Output the [x, y] coordinate of the center of the cell containing the given text.  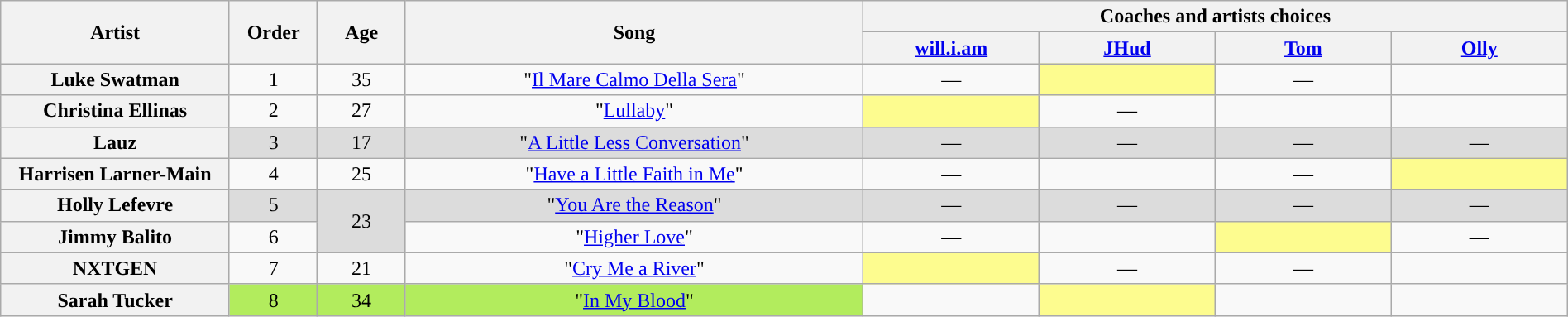
Sarah Tucker [116, 300]
Luke Swatman [116, 79]
Order [273, 32]
25 [361, 174]
Song [633, 32]
"Have a Little Faith in Me" [633, 174]
35 [361, 79]
21 [361, 268]
JHud [1128, 48]
17 [361, 142]
27 [361, 111]
23 [361, 221]
Tom [1303, 48]
NXTGEN [116, 268]
"You Are the Reason" [633, 205]
Harrisen Larner-Main [116, 174]
"In My Blood" [633, 300]
7 [273, 268]
"Higher Love" [633, 237]
Coaches and artists choices [1216, 17]
Olly [1479, 48]
Holly Lefevre [116, 205]
1 [273, 79]
34 [361, 300]
"Cry Me a River" [633, 268]
will.i.am [951, 48]
Lauz [116, 142]
Artist [116, 32]
2 [273, 111]
"Il Mare Calmo Della Sera" [633, 79]
8 [273, 300]
Age [361, 32]
Christina Ellinas [116, 111]
6 [273, 237]
Jimmy Balito [116, 237]
4 [273, 174]
"Lullaby" [633, 111]
5 [273, 205]
3 [273, 142]
"A Little Less Conversation" [633, 142]
